Find where the given text appears and provide that cell's center as (x, y) coordinate. 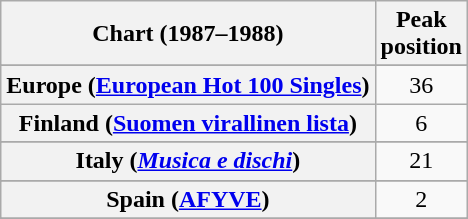
Finland (Suomen virallinen lista) (188, 123)
Europe (European Hot 100 Singles) (188, 85)
21 (421, 161)
Chart (1987–1988) (188, 34)
Peakposition (421, 34)
Spain (AFYVE) (188, 199)
6 (421, 123)
2 (421, 199)
Italy (Musica e dischi) (188, 161)
36 (421, 85)
